Capture the cell that displays the provided text and extract its [x, y] central coordinate. 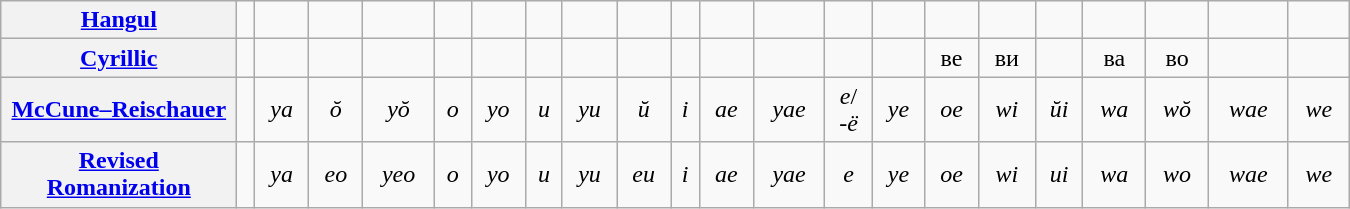
e [849, 174]
McCune–Reischauer [119, 110]
ŭi [1059, 110]
во [1178, 58]
ви [1008, 58]
ŭ [644, 110]
yŏ [398, 110]
ве [951, 58]
eo [336, 174]
wo [1178, 174]
ŏ [336, 110]
Revised Romanization [119, 174]
eu [644, 174]
ui [1059, 174]
wŏ [1178, 110]
e/-ë [849, 110]
Hangul [119, 20]
Cyrillic [119, 58]
yeo [398, 174]
ва [1114, 58]
